Identify which cell holds the provided text, then report its (x, y) central coordinate. 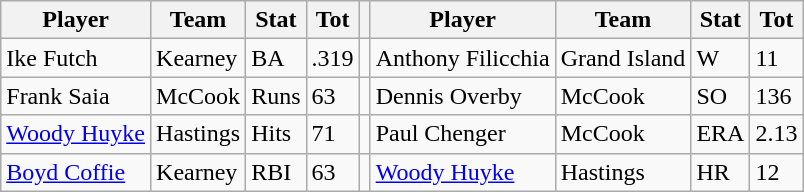
Dennis Overby (462, 96)
Hits (276, 134)
2.13 (776, 134)
Runs (276, 96)
Ike Futch (76, 58)
ERA (720, 134)
Grand Island (623, 58)
71 (332, 134)
.319 (332, 58)
136 (776, 96)
W (720, 58)
Frank Saia (76, 96)
SO (720, 96)
11 (776, 58)
BA (276, 58)
Paul Chenger (462, 134)
12 (776, 172)
RBI (276, 172)
Anthony Filicchia (462, 58)
Boyd Coffie (76, 172)
HR (720, 172)
